Output the [x, y] coordinate of the center of the cell containing the given text.  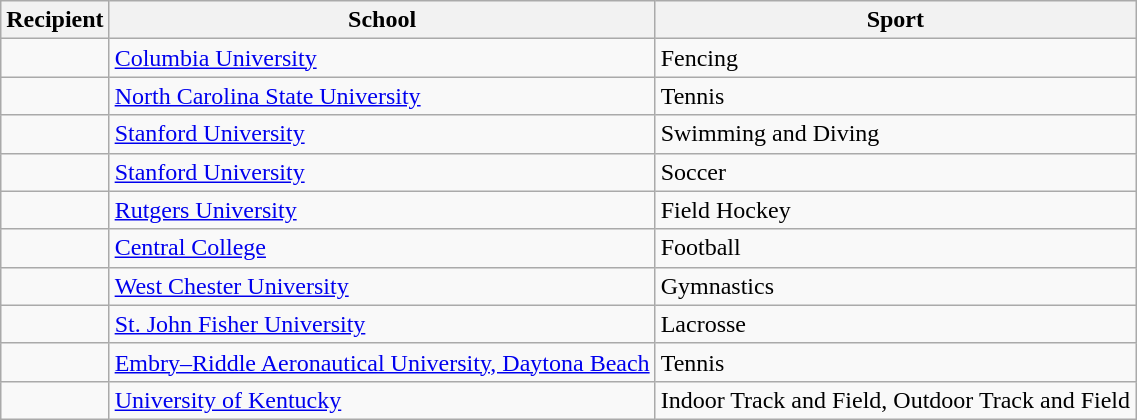
Indoor Track and Field, Outdoor Track and Field [895, 400]
School [382, 20]
West Chester University [382, 286]
Gymnastics [895, 286]
Football [895, 248]
Field Hockey [895, 210]
Swimming and Diving [895, 134]
Embry–Riddle Aeronautical University, Daytona Beach [382, 362]
Columbia University [382, 58]
North Carolina State University [382, 96]
Rutgers University [382, 210]
Lacrosse [895, 324]
Central College [382, 248]
University of Kentucky [382, 400]
Fencing [895, 58]
St. John Fisher University [382, 324]
Sport [895, 20]
Recipient [55, 20]
Soccer [895, 172]
